Search for the cell housing the specified text and yield its [x, y] center coordinate. 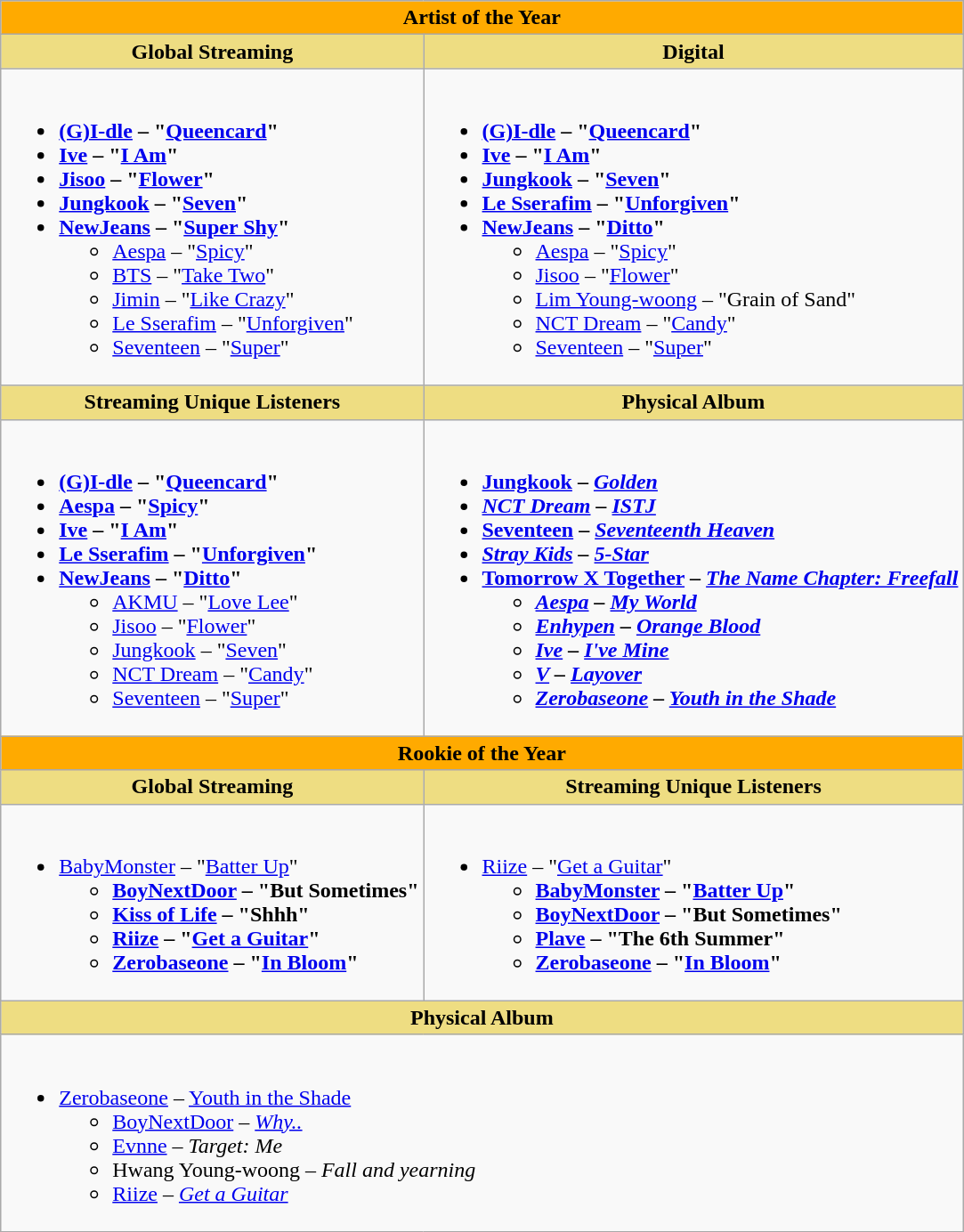
Artist of the Year [482, 18]
BabyMonster – "Batter Up"BoyNextDoor – "But Sometimes"Kiss of Life – "Shhh"Riize – "Get a Guitar"Zerobaseone – "In Bloom" [212, 903]
Zerobaseone – Youth in the ShadeBoyNextDoor – Why..Evnne – Target: MeHwang Young-woong – Fall and yearningRiize – Get a Guitar [482, 1132]
Rookie of the Year [482, 753]
Digital [693, 52]
Riize – "Get a Guitar"BabyMonster – "Batter Up"BoyNextDoor – "But Sometimes"Plave – "The 6th Summer"Zerobaseone – "In Bloom" [693, 903]
